Provide the (x, y) coordinate of the cell's center where the given text is located.  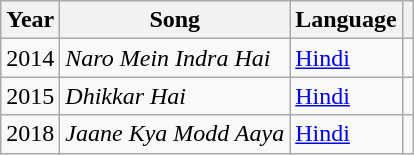
Jaane Kya Modd Aaya (175, 134)
2014 (30, 58)
2018 (30, 134)
Year (30, 20)
Dhikkar Hai (175, 96)
2015 (30, 96)
Naro Mein Indra Hai (175, 58)
Song (175, 20)
Language (346, 20)
